Return the [x, y] coordinate for the center point of the cell that contains the specified text.  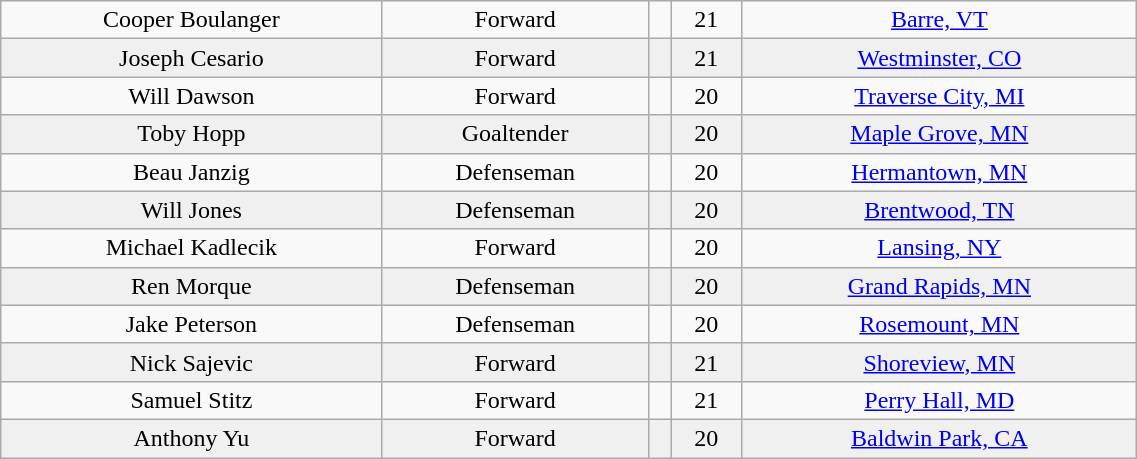
Baldwin Park, CA [940, 438]
Michael Kadlecik [192, 248]
Beau Janzig [192, 172]
Joseph Cesario [192, 58]
Cooper Boulanger [192, 20]
Goaltender [515, 134]
Will Jones [192, 210]
Maple Grove, MN [940, 134]
Nick Sajevic [192, 362]
Traverse City, MI [940, 96]
Grand Rapids, MN [940, 286]
Will Dawson [192, 96]
Samuel Stitz [192, 400]
Brentwood, TN [940, 210]
Lansing, NY [940, 248]
Hermantown, MN [940, 172]
Anthony Yu [192, 438]
Ren Morque [192, 286]
Westminster, CO [940, 58]
Shoreview, MN [940, 362]
Rosemount, MN [940, 324]
Perry Hall, MD [940, 400]
Barre, VT [940, 20]
Toby Hopp [192, 134]
Jake Peterson [192, 324]
